Provide the [x, y] coordinate of the cell's center where the given text is located.  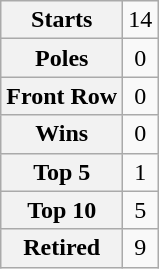
Retired [62, 248]
Top 5 [62, 172]
Wins [62, 134]
Poles [62, 58]
1 [140, 172]
Starts [62, 20]
5 [140, 210]
Top 10 [62, 210]
9 [140, 248]
Front Row [62, 96]
14 [140, 20]
